Extract the (x, y) coordinate from the center of the cell holding the provided text.  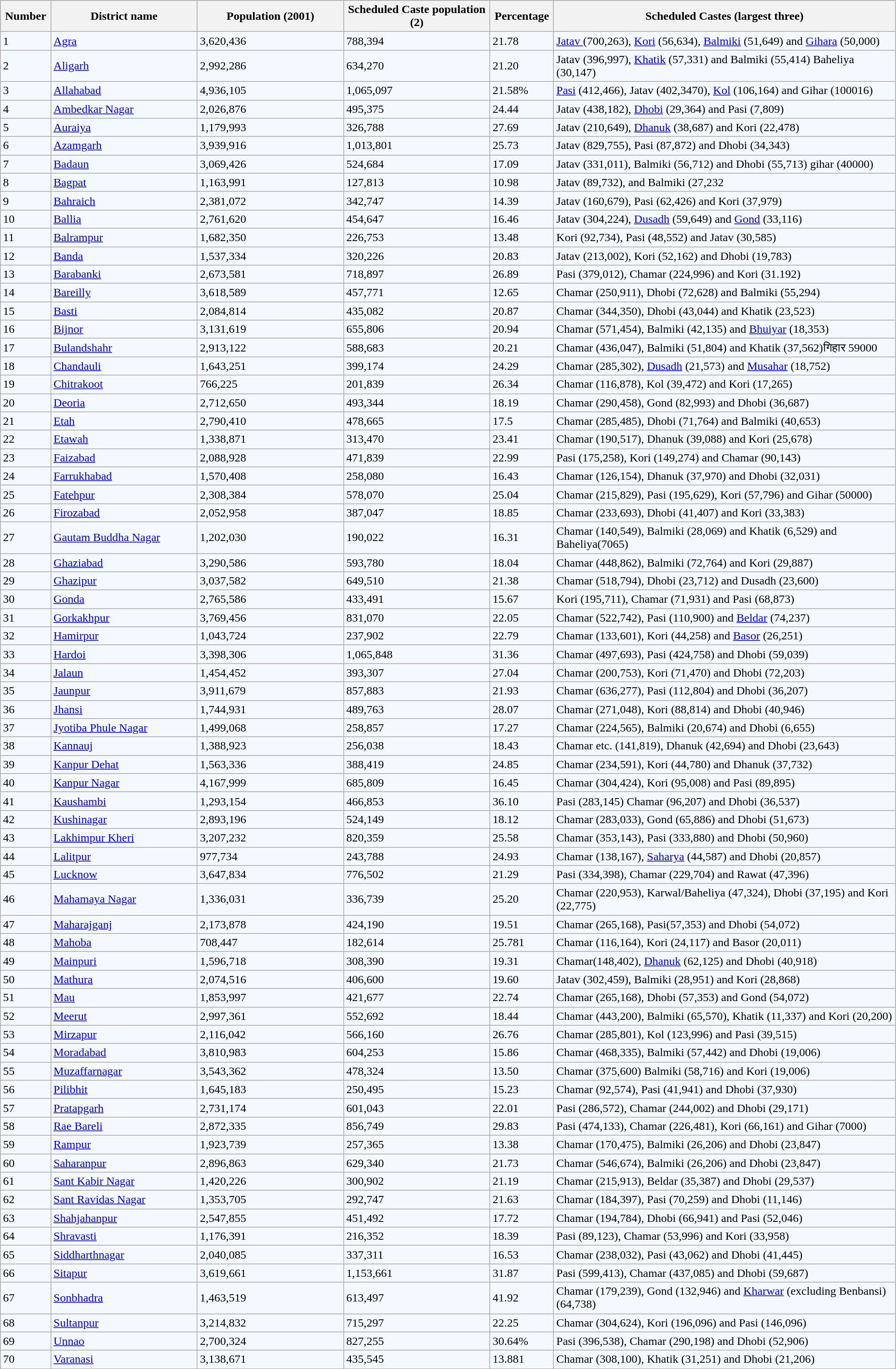
566,160 (417, 1034)
Chamar (234,591), Kori (44,780) and Dhanuk (37,732) (725, 764)
30 (26, 599)
Shravasti (124, 1236)
25.04 (522, 494)
13.38 (522, 1144)
Chamar (271,048), Kori (88,814) and Dhobi (40,946) (725, 709)
10.98 (522, 182)
Jyotiba Phule Nagar (124, 728)
11 (26, 237)
2,765,586 (270, 599)
24.44 (522, 109)
Bagpat (124, 182)
44 (26, 856)
601,043 (417, 1108)
18.43 (522, 746)
Chitrakoot (124, 384)
1,499,068 (270, 728)
Rampur (124, 1144)
33 (26, 654)
66 (26, 1273)
313,470 (417, 439)
Farrukhabad (124, 476)
29 (26, 581)
Mathura (124, 979)
13.50 (522, 1071)
342,747 (417, 201)
Kori (195,711), Chamar (71,931) and Pasi (68,873) (725, 599)
21.19 (522, 1181)
3,619,661 (270, 1273)
51 (26, 998)
Chamar (353,143), Pasi (333,880) and Dhobi (50,960) (725, 838)
451,492 (417, 1218)
2,896,863 (270, 1163)
Maharajganj (124, 924)
454,647 (417, 219)
1,202,030 (270, 537)
4 (26, 109)
433,491 (417, 599)
26.89 (522, 274)
43 (26, 838)
424,190 (417, 924)
1,043,724 (270, 636)
Etawah (124, 439)
708,447 (270, 943)
243,788 (417, 856)
788,394 (417, 41)
Sant Kabir Nagar (124, 1181)
2,872,335 (270, 1126)
Gonda (124, 599)
30.64% (522, 1341)
Varanasi (124, 1359)
Chamar etc. (141,819), Dhanuk (42,694) and Dhobi (23,643) (725, 746)
Chamar (133,601), Kori (44,258) and Basor (26,251) (725, 636)
Jatav (210,649), Dhanuk (38,687) and Kori (22,478) (725, 127)
48 (26, 943)
466,853 (417, 801)
820,359 (417, 838)
Pratapgarh (124, 1108)
Auraiya (124, 127)
3,647,834 (270, 875)
629,340 (417, 1163)
Chamar (233,693), Dhobi (41,407) and Kori (33,383) (725, 513)
4,167,999 (270, 783)
20 (26, 403)
Jatav (160,679), Pasi (62,426) and Kori (37,979) (725, 201)
1,645,183 (270, 1089)
20.83 (522, 256)
18.12 (522, 819)
257,365 (417, 1144)
Sonbhadra (124, 1298)
18 (26, 366)
320,226 (417, 256)
1,537,334 (270, 256)
Chamar (116,164), Kori (24,117) and Basor (20,011) (725, 943)
21.78 (522, 41)
1,643,251 (270, 366)
Scheduled Caste population (2) (417, 16)
Kanpur Nagar (124, 783)
578,070 (417, 494)
15.86 (522, 1053)
25 (26, 494)
2,731,174 (270, 1108)
495,375 (417, 109)
Gorkakhpur (124, 618)
Agra (124, 41)
Hamirpur (124, 636)
22.01 (522, 1108)
Chamar (190,517), Dhanuk (39,088) and Kori (25,678) (725, 439)
Ghazipur (124, 581)
Population (2001) (270, 16)
Chamar (138,167), Saharya (44,587) and Dhobi (20,857) (725, 856)
3,939,916 (270, 146)
2,308,384 (270, 494)
3,618,589 (270, 293)
655,806 (417, 329)
23.41 (522, 439)
Chamar (290,458), Gond (82,993) and Dhobi (36,687) (725, 403)
857,883 (417, 691)
Pasi (379,012), Chamar (224,996) and Kori (31.192) (725, 274)
Jatav (331,011), Balmiki (56,712) and Dhobi (55,713) gihar (40000) (725, 164)
17.72 (522, 1218)
17.5 (522, 421)
42 (26, 819)
19 (26, 384)
1,353,705 (270, 1200)
Lucknow (124, 875)
Kaushambi (124, 801)
Jatav (213,002), Kori (52,162) and Dhobi (19,783) (725, 256)
Jatav (89,732), and Balmiki (27,232 (725, 182)
20.21 (522, 348)
2,700,324 (270, 1341)
57 (26, 1108)
Saharanpur (124, 1163)
2,381,072 (270, 201)
16.43 (522, 476)
21.38 (522, 581)
182,614 (417, 943)
Chamar (140,549), Balmiki (28,069) and Khatik (6,529) and Baheliya(7065) (725, 537)
Unnao (124, 1341)
2,088,928 (270, 458)
Azamgarh (124, 146)
256,038 (417, 746)
Ghaziabad (124, 563)
649,510 (417, 581)
Chamar (220,953), Karwal/Baheliya (47,324), Dhobi (37,195) and Kori (22,775) (725, 900)
62 (26, 1200)
Chamar (518,794), Dhobi (23,712) and Dusadh (23,600) (725, 581)
478,665 (417, 421)
Chamar (344,350), Dhobi (43,044) and Khatik (23,523) (725, 311)
17 (26, 348)
4,936,105 (270, 91)
52 (26, 1016)
Number (26, 16)
22.79 (522, 636)
Chamar (200,753), Kori (71,470) and Dhobi (72,203) (725, 673)
2,673,581 (270, 274)
1,923,739 (270, 1144)
27.04 (522, 673)
613,497 (417, 1298)
Faizabad (124, 458)
Pasi (175,258), Kori (149,274) and Chamar (90,143) (725, 458)
2,173,878 (270, 924)
23 (26, 458)
40 (26, 783)
7 (26, 164)
Chamar (285,302), Dusadh (21,573) and Musahar (18,752) (725, 366)
Chamar (285,485), Dhobi (71,764) and Balmiki (40,653) (725, 421)
399,174 (417, 366)
588,683 (417, 348)
27.69 (522, 127)
38 (26, 746)
Jatav (304,224), Dusadh (59,649) and Gond (33,116) (725, 219)
68 (26, 1323)
Meerut (124, 1016)
47 (26, 924)
258,857 (417, 728)
Mau (124, 998)
Chamar (443,200), Balmiki (65,570), Khatik (11,337) and Kori (20,200) (725, 1016)
Lalitpur (124, 856)
26.34 (522, 384)
2,997,361 (270, 1016)
3,620,436 (270, 41)
Jatav (829,755), Pasi (87,872) and Dhobi (34,343) (725, 146)
22.99 (522, 458)
300,902 (417, 1181)
2,913,122 (270, 348)
22 (26, 439)
Chamar (184,397), Pasi (70,259) and Dhobi (11,146) (725, 1200)
58 (26, 1126)
18.04 (522, 563)
22.25 (522, 1323)
Mahamaya Nagar (124, 900)
127,813 (417, 182)
1,682,350 (270, 237)
Kushinagar (124, 819)
Chamar (546,674), Balmiki (26,206) and Dhobi (23,847) (725, 1163)
489,763 (417, 709)
Chandauli (124, 366)
12.65 (522, 293)
59 (26, 1144)
1,338,871 (270, 439)
53 (26, 1034)
1,420,226 (270, 1181)
3,543,362 (270, 1071)
22.74 (522, 998)
552,692 (417, 1016)
2 (26, 66)
15.67 (522, 599)
766,225 (270, 384)
Chamar (522,742), Pasi (110,900) and Beldar (74,237) (725, 618)
41.92 (522, 1298)
Chamar (126,154), Dhanuk (37,970) and Dhobi (32,031) (725, 476)
1,293,154 (270, 801)
336,739 (417, 900)
Hardoi (124, 654)
Jhansi (124, 709)
2,116,042 (270, 1034)
28.07 (522, 709)
226,753 (417, 237)
2,547,855 (270, 1218)
Chamar (170,475), Balmiki (26,206) and Dhobi (23,847) (725, 1144)
Chamar (238,032), Pasi (43,062) and Dhobi (41,445) (725, 1255)
24.93 (522, 856)
5 (26, 127)
Mainpuri (124, 961)
8 (26, 182)
1,596,718 (270, 961)
Banda (124, 256)
634,270 (417, 66)
388,419 (417, 764)
36 (26, 709)
524,149 (417, 819)
13.48 (522, 237)
16.31 (522, 537)
50 (26, 979)
3,037,582 (270, 581)
64 (26, 1236)
12 (26, 256)
15.23 (522, 1089)
Percentage (522, 16)
55 (26, 1071)
Bareilly (124, 293)
28 (26, 563)
17.27 (522, 728)
70 (26, 1359)
Rae Bareli (124, 1126)
31.36 (522, 654)
3,214,832 (270, 1323)
Ambedkar Nagar (124, 109)
Bulandshahr (124, 348)
32 (26, 636)
Bahraich (124, 201)
3,911,679 (270, 691)
29.83 (522, 1126)
478,324 (417, 1071)
435,082 (417, 311)
435,545 (417, 1359)
715,297 (417, 1323)
1,153,661 (417, 1273)
2,052,958 (270, 513)
2,790,410 (270, 421)
604,253 (417, 1053)
Etah (124, 421)
9 (26, 201)
Ballia (124, 219)
471,839 (417, 458)
Barabanki (124, 274)
69 (26, 1341)
Chamar (571,454), Balmiki (42,135) and Bhuiyar (18,353) (725, 329)
34 (26, 673)
31.87 (522, 1273)
60 (26, 1163)
3,207,232 (270, 838)
685,809 (417, 783)
1,163,991 (270, 182)
41 (26, 801)
Jatav (438,182), Dhobi (29,364) and Pasi (7,809) (725, 109)
67 (26, 1298)
457,771 (417, 293)
1,176,391 (270, 1236)
1,179,993 (270, 127)
Chamar (308,100), Khatik (31,251) and Dhobi (21,206) (725, 1359)
61 (26, 1181)
337,311 (417, 1255)
Chamar (448,862), Balmiki (72,764) and Kori (29,887) (725, 563)
Chamar (224,565), Balmiki (20,674) and Dhobi (6,655) (725, 728)
District name (124, 16)
Chamar (265,168), Pasi(57,353) and Dhobi (54,072) (725, 924)
26.76 (522, 1034)
31 (26, 618)
1,336,031 (270, 900)
27 (26, 537)
Pasi (286,572), Chamar (244,002) and Dhobi (29,171) (725, 1108)
1,065,097 (417, 91)
Balrampur (124, 237)
Kannauj (124, 746)
Pasi (396,538), Chamar (290,198) and Dhobi (52,906) (725, 1341)
387,047 (417, 513)
Chamar (636,277), Pasi (112,804) and Dhobi (36,207) (725, 691)
1,744,931 (270, 709)
831,070 (417, 618)
393,307 (417, 673)
24 (26, 476)
17.09 (522, 164)
421,677 (417, 998)
3,810,983 (270, 1053)
21 (26, 421)
45 (26, 875)
Chamar (304,624), Kori (196,096) and Pasi (146,096) (725, 1323)
Pilibhit (124, 1089)
190,022 (417, 537)
216,352 (417, 1236)
Chamar (375,600) Balmiki (58,716) and Kori (19,006) (725, 1071)
22.05 (522, 618)
Bijnor (124, 329)
Kanpur Dehat (124, 764)
Chamar (497,693), Pasi (424,758) and Dhobi (59,039) (725, 654)
14.39 (522, 201)
21.58% (522, 91)
Jalaun (124, 673)
Firozabad (124, 513)
3,769,456 (270, 618)
1,463,519 (270, 1298)
6 (26, 146)
593,780 (417, 563)
3,290,586 (270, 563)
Chamar (265,168), Dhobi (57,353) and Gond (54,072) (725, 998)
292,747 (417, 1200)
49 (26, 961)
Chamar (92,574), Pasi (41,941) and Dhobi (37,930) (725, 1089)
Mirzapur (124, 1034)
3,138,671 (270, 1359)
Gautam Buddha Nagar (124, 537)
Muzaffarnagar (124, 1071)
Chamar (215,829), Pasi (195,629), Kori (57,796) and Gihar (50000) (725, 494)
Chamar (285,801), Kol (123,996) and Pasi (39,515) (725, 1034)
827,255 (417, 1341)
16 (26, 329)
258,080 (417, 476)
25.20 (522, 900)
10 (26, 219)
1,065,848 (417, 654)
Deoria (124, 403)
856,749 (417, 1126)
250,495 (417, 1089)
493,344 (417, 403)
16.46 (522, 219)
718,897 (417, 274)
18.19 (522, 403)
16.53 (522, 1255)
Chamar (215,913), Beldar (35,387) and Dhobi (29,537) (725, 1181)
Jaunpur (124, 691)
21.20 (522, 66)
Chamar (194,784), Dhobi (66,941) and Pasi (52,046) (725, 1218)
Jatav (302,459), Balmiki (28,951) and Kori (28,868) (725, 979)
2,992,286 (270, 66)
Pasi (334,398), Chamar (229,704) and Rawat (47,396) (725, 875)
26 (26, 513)
Basti (124, 311)
19.51 (522, 924)
21.29 (522, 875)
Jatav (396,997), Khatik (57,331) and Balmiki (55,414) Baheliya (30,147) (725, 66)
Pasi (283,145) Chamar (96,207) and Dhobi (36,537) (725, 801)
54 (26, 1053)
56 (26, 1089)
20.94 (522, 329)
21.73 (522, 1163)
Chamar (283,033), Gond (65,886) and Dhobi (51,673) (725, 819)
25.58 (522, 838)
Pasi (89,123), Chamar (53,996) and Kori (33,958) (725, 1236)
18.44 (522, 1016)
63 (26, 1218)
19.31 (522, 961)
36.10 (522, 801)
1,454,452 (270, 673)
35 (26, 691)
18.85 (522, 513)
Chamar (468,335), Balmiki (57,442) and Dhobi (19,006) (725, 1053)
14 (26, 293)
15 (26, 311)
776,502 (417, 875)
Pasi (599,413), Chamar (437,085) and Dhobi (59,687) (725, 1273)
Mahoba (124, 943)
Jatav (700,263), Kori (56,634), Balmiki (51,649) and Gihara (50,000) (725, 41)
16.45 (522, 783)
1,013,801 (417, 146)
13 (26, 274)
2,084,814 (270, 311)
326,788 (417, 127)
2,040,085 (270, 1255)
21.93 (522, 691)
Siddharthnagar (124, 1255)
1,388,923 (270, 746)
Sultanpur (124, 1323)
201,839 (417, 384)
19.60 (522, 979)
39 (26, 764)
20.87 (522, 311)
Allahabad (124, 91)
524,684 (417, 164)
Moradabad (124, 1053)
2,712,650 (270, 403)
46 (26, 900)
3,131,619 (270, 329)
13.881 (522, 1359)
406,600 (417, 979)
24.85 (522, 764)
Pasi (474,133), Chamar (226,481), Kori (66,161) and Gihar (7000) (725, 1126)
3,069,426 (270, 164)
25.73 (522, 146)
1,853,997 (270, 998)
2,026,876 (270, 109)
24.29 (522, 366)
Fatehpur (124, 494)
Badaun (124, 164)
Kori (92,734), Pasi (48,552) and Jatav (30,585) (725, 237)
1,563,336 (270, 764)
Aligarh (124, 66)
237,902 (417, 636)
Chamar(148,402), Dhanuk (62,125) and Dhobi (40,918) (725, 961)
Pasi (412,466), Jatav (402,3470), Kol (106,164) and Gihar (100016) (725, 91)
977,734 (270, 856)
1 (26, 41)
25.781 (522, 943)
21.63 (522, 1200)
2,893,196 (270, 819)
Chamar (116,878), Kol (39,472) and Kori (17,265) (725, 384)
18.39 (522, 1236)
Chamar (250,911), Dhobi (72,628) and Balmiki (55,294) (725, 293)
Chamar (436,047), Balmiki (51,804) and Khatik (37,562)गिहार 59000 (725, 348)
308,390 (417, 961)
1,570,408 (270, 476)
3,398,306 (270, 654)
Chamar (304,424), Kori (95,008) and Pasi (89,895) (725, 783)
Chamar (179,239), Gond (132,946) and Kharwar (excluding Benbansi) (64,738) (725, 1298)
2,074,516 (270, 979)
Shahjahanpur (124, 1218)
Lakhimpur Kheri (124, 838)
2,761,620 (270, 219)
65 (26, 1255)
Sant Ravidas Nagar (124, 1200)
Sitapur (124, 1273)
3 (26, 91)
Scheduled Castes (largest three) (725, 16)
37 (26, 728)
